For the text-containing cell, return its midpoint in (X, Y) coordinate format. 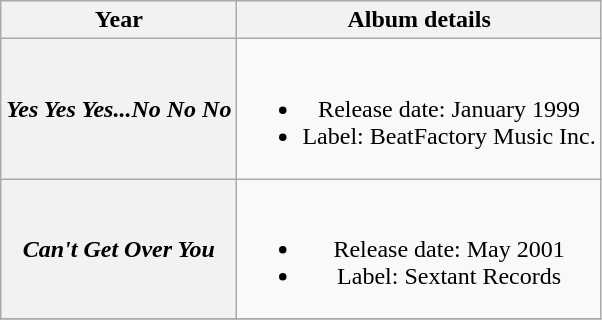
Can't Get Over You (119, 249)
Yes Yes Yes...No No No (119, 109)
Album details (419, 20)
Year (119, 20)
Release date: January 1999Label: BeatFactory Music Inc. (419, 109)
Release date: May 2001Label: Sextant Records (419, 249)
